Identify which cell holds the provided text, then report its [x, y] central coordinate. 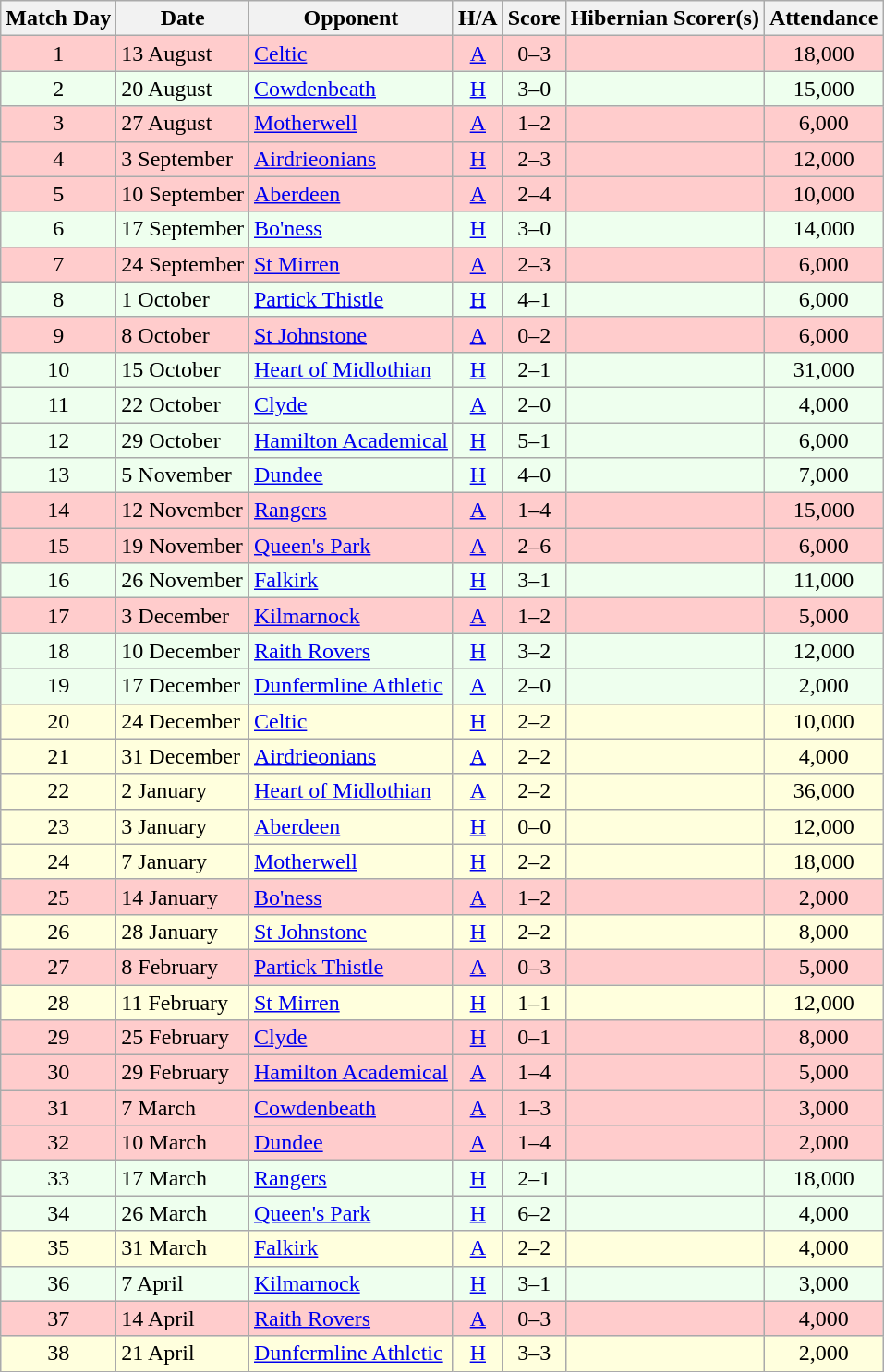
5–1 [534, 440]
38 [59, 1354]
19 November [183, 546]
7 March [183, 1108]
3 January [183, 826]
5 November [183, 475]
Opponent [351, 18]
28 January [183, 932]
11,000 [823, 581]
17 September [183, 229]
Date [183, 18]
7,000 [823, 475]
10 [59, 369]
22 October [183, 404]
3 December [183, 616]
15 October [183, 369]
6–2 [534, 1213]
4–1 [534, 299]
29 October [183, 440]
23 [59, 826]
35 [59, 1248]
24 [59, 861]
3–2 [534, 651]
36 [59, 1283]
22 [59, 791]
37 [59, 1318]
31 [59, 1108]
27 August [183, 124]
21 April [183, 1354]
18 [59, 651]
17 [59, 616]
Attendance [823, 18]
3 [59, 124]
29 February [183, 1073]
29 [59, 1038]
31,000 [823, 369]
2–4 [534, 194]
8 [59, 299]
4 [59, 159]
12 November [183, 511]
2 January [183, 791]
14 [59, 511]
20 [59, 721]
Match Day [59, 18]
7 January [183, 861]
3 September [183, 159]
21 [59, 756]
15 [59, 546]
34 [59, 1213]
3–3 [534, 1354]
1 [59, 54]
32 [59, 1143]
11 [59, 404]
28 [59, 1002]
2–6 [534, 546]
25 [59, 897]
24 September [183, 264]
1–1 [534, 1002]
33 [59, 1178]
12 [59, 440]
26 November [183, 581]
19 [59, 686]
10 December [183, 651]
24 December [183, 721]
8 October [183, 334]
9 [59, 334]
0–1 [534, 1038]
7 April [183, 1283]
H/A [478, 18]
0–0 [534, 826]
10 March [183, 1143]
0–2 [534, 334]
11 February [183, 1002]
2 [59, 89]
1–3 [534, 1108]
17 December [183, 686]
27 [59, 967]
8 February [183, 967]
10 September [183, 194]
4–0 [534, 475]
5 [59, 194]
31 December [183, 756]
1 October [183, 299]
7 [59, 264]
14,000 [823, 229]
20 August [183, 89]
14 April [183, 1318]
Hibernian Scorer(s) [665, 18]
25 February [183, 1038]
Score [534, 18]
36,000 [823, 791]
30 [59, 1073]
26 March [183, 1213]
17 March [183, 1178]
31 March [183, 1248]
13 August [183, 54]
16 [59, 581]
6 [59, 229]
14 January [183, 897]
13 [59, 475]
26 [59, 932]
